Search for the cell housing the specified text and yield its [X, Y] center coordinate. 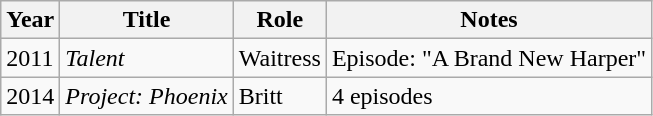
Britt [280, 96]
Waitress [280, 58]
Notes [488, 20]
Talent [146, 58]
Year [30, 20]
2011 [30, 58]
Episode: "A Brand New Harper" [488, 58]
4 episodes [488, 96]
2014 [30, 96]
Role [280, 20]
Title [146, 20]
Project: Phoenix [146, 96]
